Locate the cell with the specified text and output its (x, y) center coordinate. 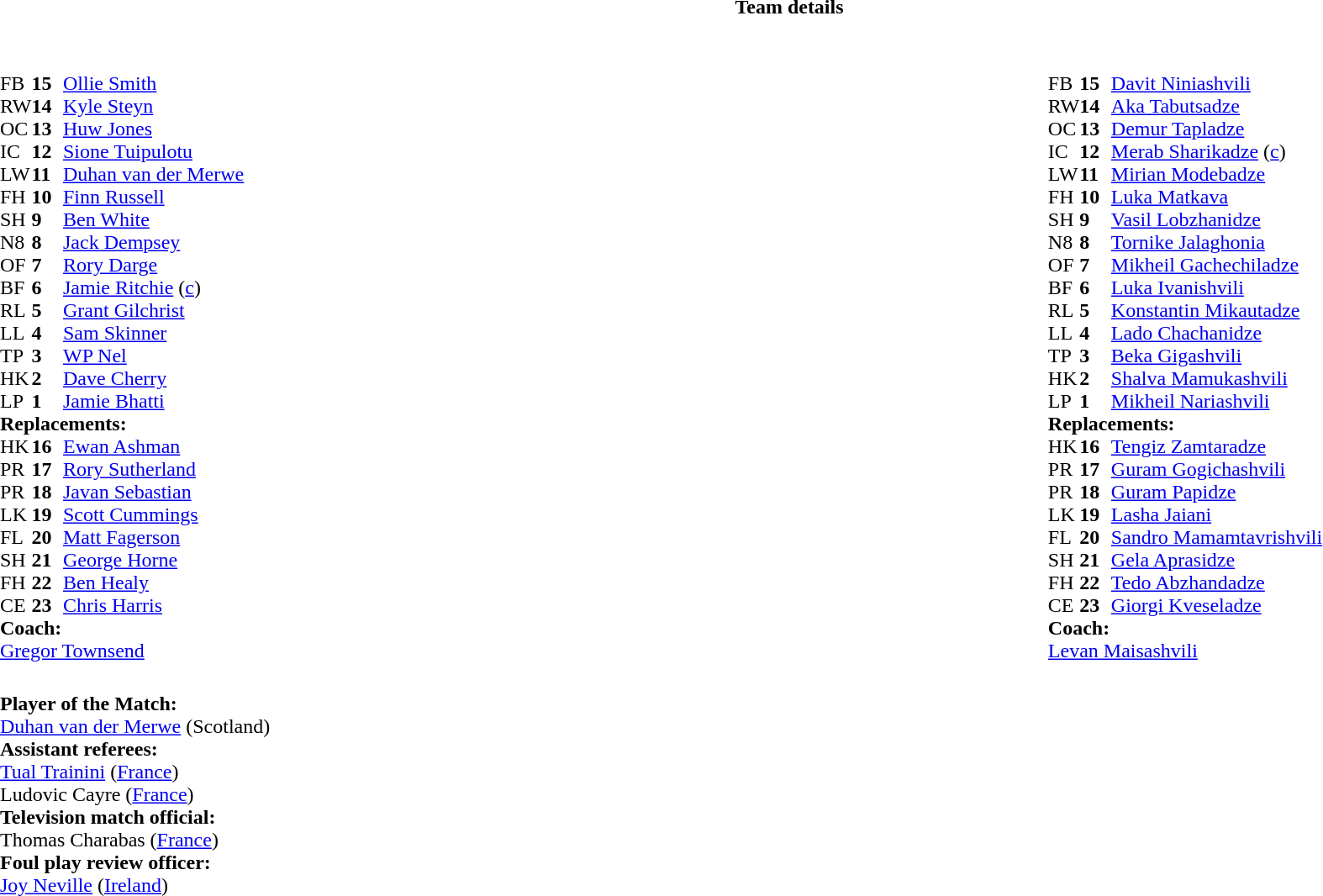
Sam Skinner (153, 333)
Lasha Jaiani (1217, 514)
Sandro Mamamtavrishvili (1217, 538)
Mikheil Nariashvili (1217, 402)
Mikheil Gachechiladze (1217, 266)
Ben White (153, 220)
Jack Dempsey (153, 242)
Ewan Ashman (153, 447)
Lado Chachanidze (1217, 333)
Gregor Townsend (122, 651)
Aka Tabutsadze (1217, 106)
Demur Tapladze (1217, 129)
Konstantin Mikautadze (1217, 311)
Jamie Ritchie (c) (153, 287)
Tedo Abzhandadze (1217, 583)
WP Nel (153, 356)
Ollie Smith (153, 84)
Giorgi Kveseladze (1217, 605)
Scott Cummings (153, 514)
Sione Tuipulotu (153, 151)
Javan Sebastian (153, 493)
Guram Papidze (1217, 493)
Ben Healy (153, 583)
Levan Maisashvili (1185, 651)
Rory Darge (153, 266)
Finn Russell (153, 197)
Merab Sharikadze (c) (1217, 151)
Luka Matkava (1217, 197)
Tengiz Zamtaradze (1217, 447)
Gela Aprasidze (1217, 560)
Davit Niniashvili (1217, 84)
George Horne (153, 560)
Kyle Steyn (153, 106)
Beka Gigashvili (1217, 356)
Rory Sutherland (153, 469)
Luka Ivanishvili (1217, 287)
Guram Gogichashvili (1217, 469)
Grant Gilchrist (153, 311)
Jamie Bhatti (153, 402)
Huw Jones (153, 129)
Matt Fagerson (153, 538)
Duhan van der Merwe (153, 175)
Chris Harris (153, 605)
Shalva Mamukashvili (1217, 378)
Tornike Jalaghonia (1217, 242)
Dave Cherry (153, 378)
Mirian Modebadze (1217, 175)
Vasil Lobzhanidze (1217, 220)
